Pinpoint the cell where the given text exists, returning its (x, y) midpoint coordinate. 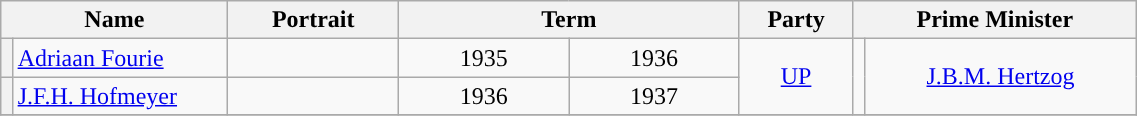
1937 (654, 96)
Portrait (314, 20)
1935 (483, 58)
Adriaan Fourie (120, 58)
Prime Minister (995, 20)
J.F.H. Hofmeyer (120, 96)
Party (796, 20)
Term (568, 20)
Name (114, 20)
UP (796, 77)
J.B.M. Hertzog (1000, 77)
